Identify which cell holds the provided text, then report its (X, Y) central coordinate. 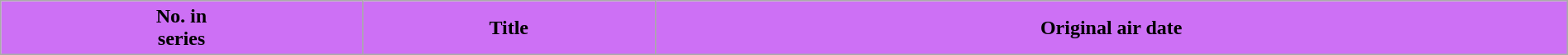
No. inseries (182, 28)
Original air date (1111, 28)
Title (509, 28)
